Detect which cell encompasses the target text, then output its [x, y] center coordinate. 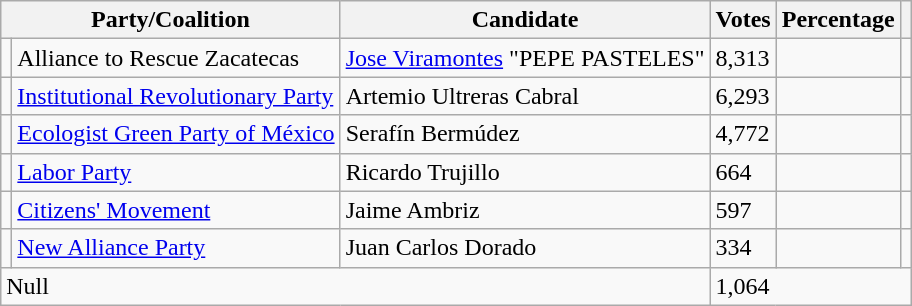
Serafín Bermúdez [525, 134]
New Alliance Party [176, 248]
4,772 [743, 134]
Null [356, 286]
Juan Carlos Dorado [525, 248]
Labor Party [176, 172]
Ecologist Green Party of México [176, 134]
Percentage [838, 20]
Party/Coalition [170, 20]
597 [743, 210]
Votes [743, 20]
Artemio Ultreras Cabral [525, 96]
Jose Viramontes "PEPE PASTELES" [525, 58]
664 [743, 172]
Jaime Ambriz [525, 210]
8,313 [743, 58]
Citizens' Movement [176, 210]
Ricardo Trujillo [525, 172]
Candidate [525, 20]
Alliance to Rescue Zacatecas [176, 58]
334 [743, 248]
1,064 [810, 286]
Institutional Revolutionary Party [176, 96]
6,293 [743, 96]
